Scan for the cell matching the given text and deliver its (X, Y) coordinate at center. 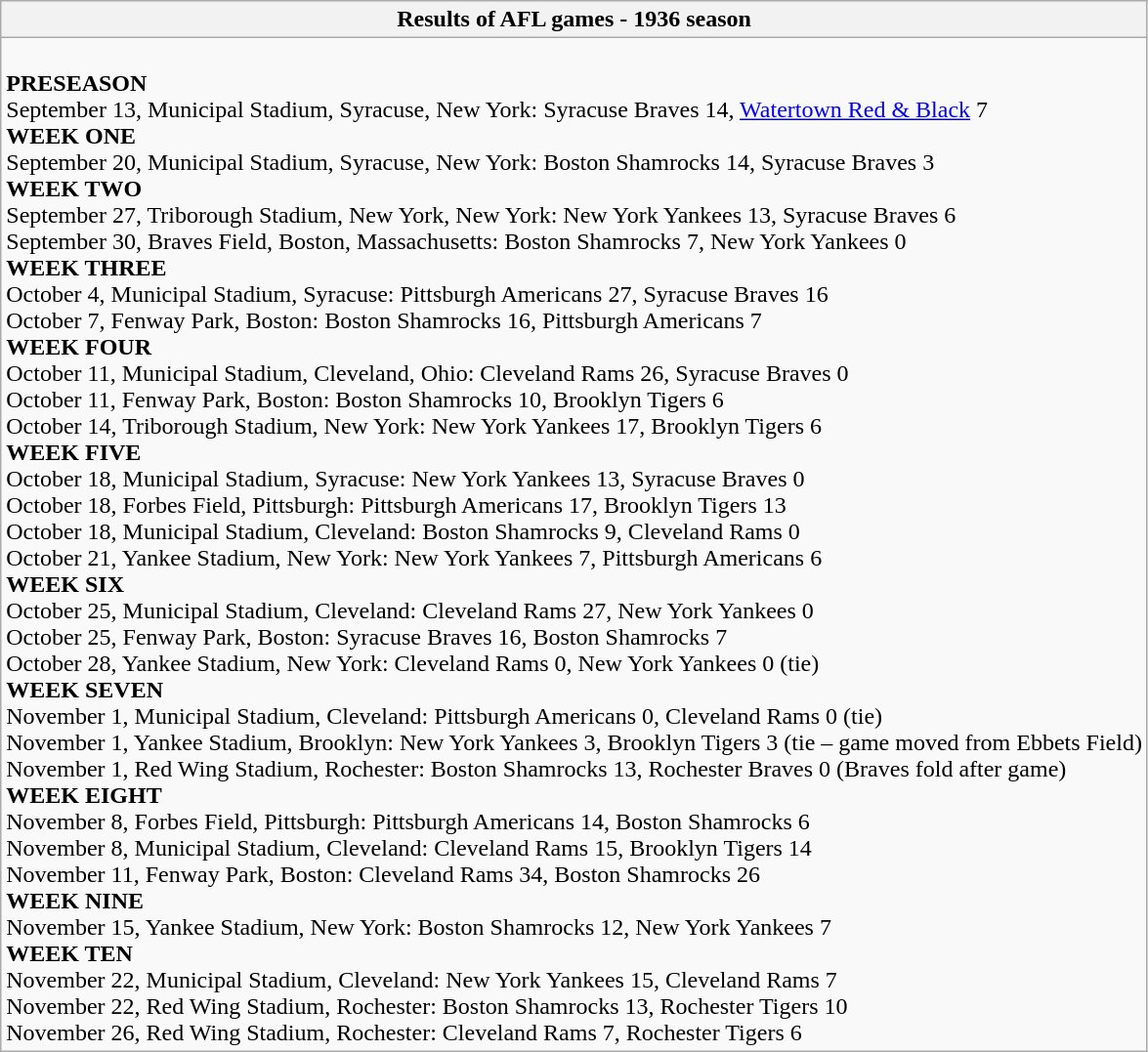
Results of AFL games - 1936 season (574, 20)
